Extract the [x, y] coordinate from the center of the cell holding the provided text.  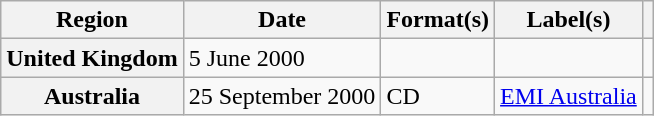
Label(s) [569, 20]
Region [92, 20]
Format(s) [438, 20]
5 June 2000 [282, 58]
Australia [92, 96]
Date [282, 20]
25 September 2000 [282, 96]
EMI Australia [569, 96]
United Kingdom [92, 58]
CD [438, 96]
